Return the (x, y) coordinate for the center point of the cell that contains the specified text.  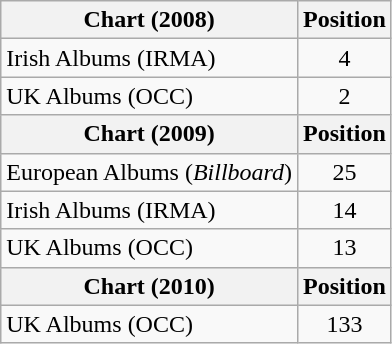
13 (345, 248)
25 (345, 172)
Chart (2010) (150, 286)
4 (345, 58)
133 (345, 324)
14 (345, 210)
Chart (2008) (150, 20)
2 (345, 96)
Chart (2009) (150, 134)
European Albums (Billboard) (150, 172)
